For the text-containing cell, return its midpoint in (X, Y) coordinate format. 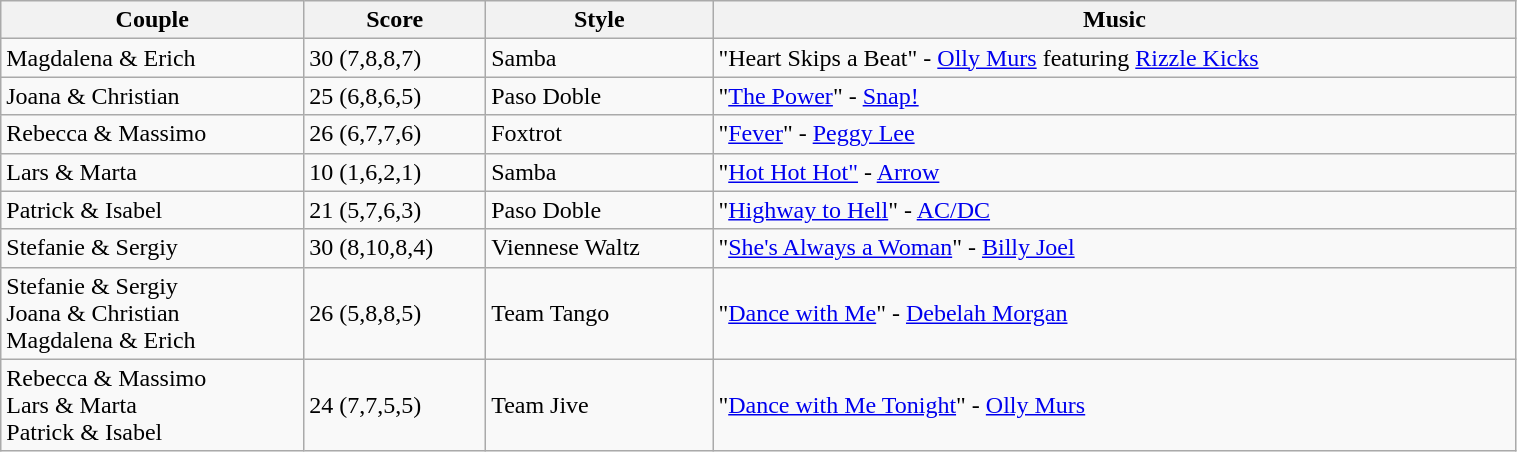
"Highway to Hell" - AC/DC (1114, 210)
26 (5,8,8,5) (395, 313)
"She's Always a Woman" - Billy Joel (1114, 248)
Rebecca & Massimo (152, 134)
Stefanie & Sergiy (152, 248)
"The Power" - Snap! (1114, 96)
10 (1,6,2,1) (395, 172)
Rebecca & Massimo Lars & Marta Patrick & Isabel (152, 405)
Joana & Christian (152, 96)
Style (600, 20)
30 (8,10,8,4) (395, 248)
Magdalena & Erich (152, 58)
Team Jive (600, 405)
Foxtrot (600, 134)
"Fever" - Peggy Lee (1114, 134)
Music (1114, 20)
24 (7,7,5,5) (395, 405)
21 (5,7,6,3) (395, 210)
Stefanie & Sergiy Joana & Christian Magdalena & Erich (152, 313)
30 (7,8,8,7) (395, 58)
"Heart Skips a Beat" - Olly Murs featuring Rizzle Kicks (1114, 58)
Patrick & Isabel (152, 210)
Score (395, 20)
26 (6,7,7,6) (395, 134)
Viennese Waltz (600, 248)
"Dance with Me Tonight" - Olly Murs (1114, 405)
Team Tango (600, 313)
Couple (152, 20)
"Hot Hot Hot" - Arrow (1114, 172)
"Dance with Me" - Debelah Morgan (1114, 313)
25 (6,8,6,5) (395, 96)
Lars & Marta (152, 172)
